Provide the [X, Y] coordinate of the cell's center where the given text is located.  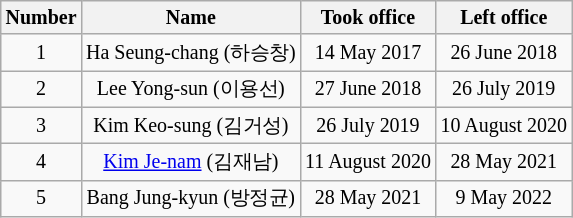
5 [42, 198]
Kim Keo-sung (김거성) [190, 125]
Number [42, 18]
11 August 2020 [368, 162]
10 August 2020 [504, 125]
1 [42, 53]
Kim Je-nam (김재남) [190, 162]
27 June 2018 [368, 89]
Lee Yong-sun (이용선) [190, 89]
14 May 2017 [368, 53]
Ha Seung-chang (하승창) [190, 53]
Bang Jung-kyun (방정균) [190, 198]
2 [42, 89]
Took office [368, 18]
Left office [504, 18]
Name [190, 18]
3 [42, 125]
9 May 2022 [504, 198]
4 [42, 162]
26 June 2018 [504, 53]
